Provide the [x, y] coordinate of the cell's center where the given text is located.  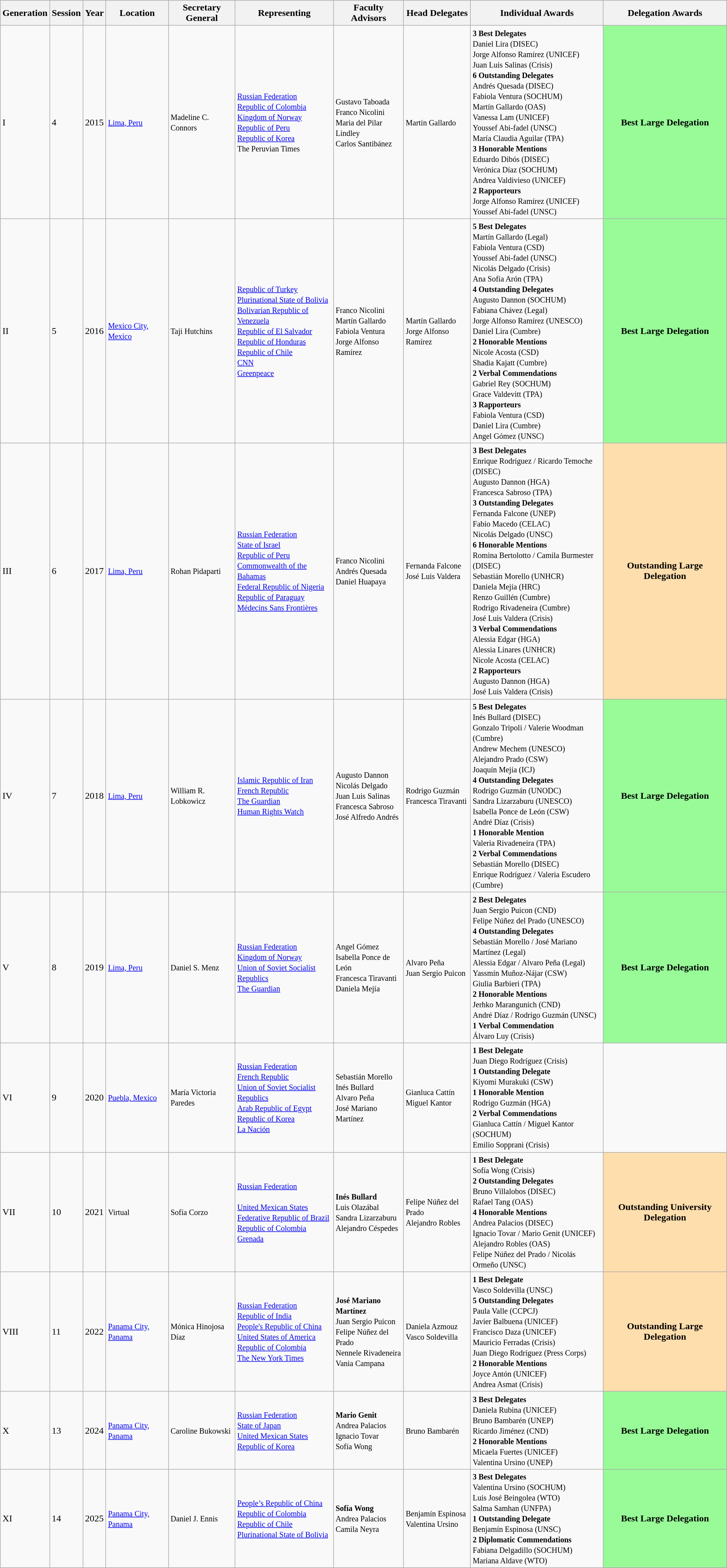
5 [66, 331]
Individual Awards [537, 13]
8 [66, 968]
Mexico City, Mexico [137, 331]
Russian Federation United Mexican States Federative Republic of Brazil Republic of Colombia Grenada [284, 1212]
4 [66, 122]
Sofía WongAndrea PalaciosCamila Neyra [369, 1518]
2017 [95, 571]
Fernanda FalconeJosé Luis Valdera [437, 571]
X [25, 1430]
Outstanding University Delegation [665, 1212]
Russian Federation Kingdom of Norway Union of Soviet Socialist Republics The Guardian [284, 968]
V [25, 968]
Bruno Bambarén [437, 1430]
3 Best DelegatesDaniela Rubina (UNICEF)Bruno Bambarén (UNEP)Ricardo Jiménez (CND)2 Honorable MentionsMicaela Fuertes (UNICEF)Valentina Ursino (UNEP) [537, 1430]
Sofía Corzo [202, 1212]
Daniel S. Menz [202, 968]
William R. Lobkowicz [202, 795]
6 [66, 571]
Augusto DannonNicolás DelgadoJuan Luis SalinasFrancesca SabrosoJosé Alfredo Andrés [369, 795]
Caroline Bukowski [202, 1430]
Year [95, 13]
Sebastián MorelloInés BullardAlvaro PeñaJosé Mariano Martínez [369, 1097]
People’s Republic of China Republic of Colombia Republic of Chile Plurinational State of Bolivia [284, 1518]
Islamic Republic of Iran French Republic The Guardian Human Rights Watch [284, 795]
Felipe Núñez del PradoAlejandro Robles [437, 1212]
Russian Federation State of Japan United Mexican States Republic of Korea [284, 1430]
2019 [95, 968]
Angel GómezIsabella Ponce de LeónFrancesca TiravantiDaniela Mejía [369, 968]
Generation [25, 13]
III [25, 571]
Mario GenitAndrea PalaciosIgnacio TovarSofía Wong [369, 1430]
Rodrigo GuzmánFrancesca Tiravanti [437, 795]
Delegation Awards [665, 13]
VIII [25, 1332]
Daniel J. Ennis [202, 1518]
María Victoria Paredes [202, 1097]
Mónica Hinojosa Díaz [202, 1332]
2022 [95, 1332]
Benjamín EspinosaValentina Ursino [437, 1518]
Russian Federation French Republic Union of Soviet Socialist Republics Arab Republic of Egypt Republic of Korea La Nación [284, 1097]
Location [137, 13]
Session [66, 13]
Taji Hutchins [202, 331]
14 [66, 1518]
Gianluca CattínMiguel Kantor [437, 1097]
Alvaro PeñaJuan Sergio Puicon [437, 968]
Head Delegates [437, 13]
Franco NicoliniMartín GallardoFabiola VenturaJorge Alfonso Ramírez [369, 331]
Virtual [137, 1212]
Secretary General [202, 13]
10 [66, 1212]
13 [66, 1430]
Faculty Advisors [369, 13]
VI [25, 1097]
2018 [95, 795]
Representing [284, 13]
Russian Federation Republic of Colombia Kingdom of Norway Republic of Peru Republic of KoreaThe Peruvian Times [284, 122]
2020 [95, 1097]
Russian Federation Republic of India People's Republic of China United States of America Republic of Colombia The New York Times [284, 1332]
2021 [95, 1212]
VII [25, 1212]
Puebla, Mexico [137, 1097]
7 [66, 795]
Gustavo TaboadaFranco NicoliniMaria del Pilar LindleyCarlos Santibánez [369, 122]
2016 [95, 331]
9 [66, 1097]
Daniela AzmouzVasco Soldevilla [437, 1332]
2015 [95, 122]
Madeline C. Connors [202, 122]
Rohan Pidaparti [202, 571]
I [25, 122]
Martín Gallardo [437, 122]
José Mariano MartínezJuan Sergio PuiconFelipe Núñez del PradoNennele RivadeneiraVania Campana [369, 1332]
IV [25, 795]
2024 [95, 1430]
Inés BullardLuis OlazábalSandra LizarzaburuAlejandro Céspedes [369, 1212]
II [25, 331]
2025 [95, 1518]
XI [25, 1518]
Franco NicoliniAndrés QuesadaDaniel Huapaya [369, 571]
Martín GallardoJorge Alfonso Ramírez [437, 331]
11 [66, 1332]
